Search for the cell housing the specified text and yield its [X, Y] center coordinate. 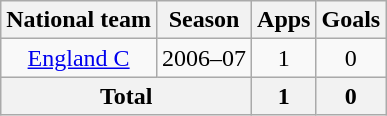
England C [79, 58]
2006–07 [204, 58]
Goals [351, 20]
Total [126, 96]
Season [204, 20]
Apps [284, 20]
National team [79, 20]
